Search for the cell housing the specified text and yield its [X, Y] center coordinate. 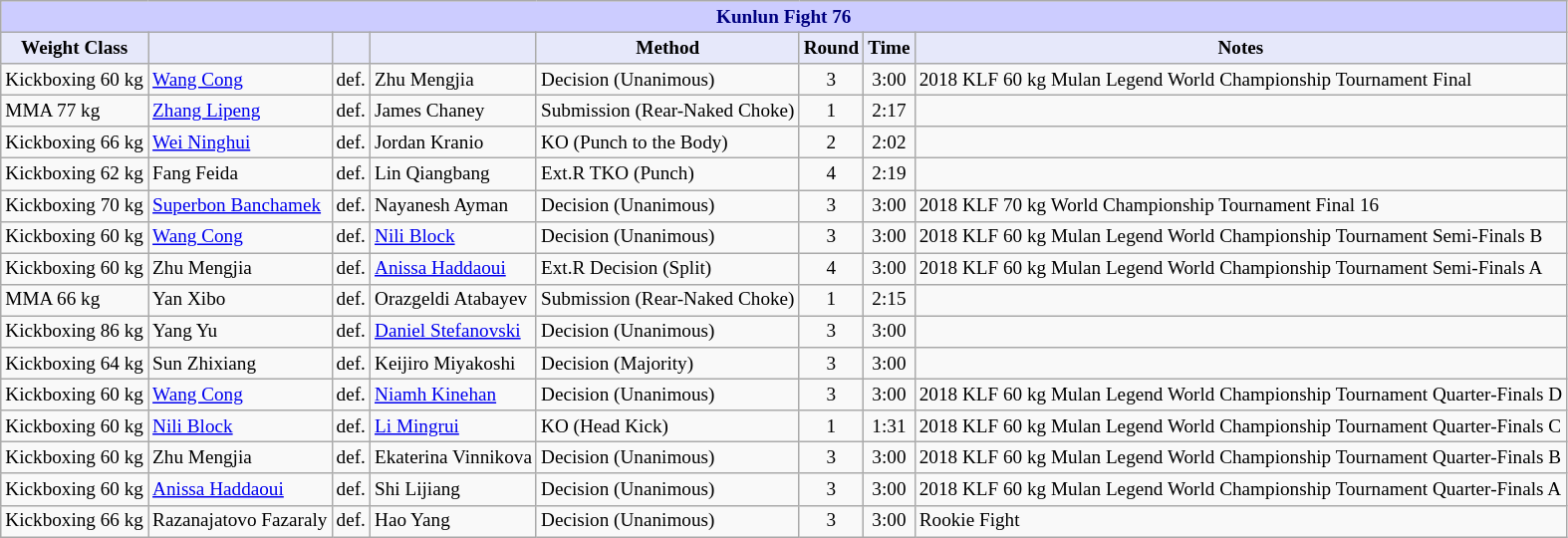
Yang Yu [240, 332]
James Chaney [452, 111]
Ext.R Decision (Split) [667, 269]
2:15 [889, 300]
Hao Yang [452, 521]
Sun Zhixiang [240, 364]
Nayanesh Ayman [452, 205]
Notes [1241, 48]
2:02 [889, 142]
Method [667, 48]
2018 KLF 60 kg Mulan Legend World Championship Tournament Quarter-Finals C [1241, 426]
Ekaterina Vinnikova [452, 458]
2018 KLF 60 kg Mulan Legend World Championship Tournament Semi-Finals A [1241, 269]
2:17 [889, 111]
2:19 [889, 174]
1:31 [889, 426]
Kickboxing 86 kg [75, 332]
Kickboxing 70 kg [75, 205]
Time [889, 48]
2018 KLF 60 kg Mulan Legend World Championship Tournament Final [1241, 80]
Zhang Lipeng [240, 111]
Niamh Kinehan [452, 395]
Orazgeldi Atabayev [452, 300]
2018 KLF 70 kg World Championship Tournament Final 16 [1241, 205]
2018 KLF 60 kg Mulan Legend World Championship Tournament Quarter-Finals D [1241, 395]
2 [831, 142]
Kunlun Fight 76 [784, 17]
Fang Feida [240, 174]
Yan Xibo [240, 300]
Keijiro Miyakoshi [452, 364]
2018 KLF 60 kg Mulan Legend World Championship Tournament Quarter-Finals B [1241, 458]
Ext.R TKO (Punch) [667, 174]
Jordan Kranio [452, 142]
MMA 77 kg [75, 111]
Decision (Majority) [667, 364]
Lin Qiangbang [452, 174]
KO (Punch to the Body) [667, 142]
Round [831, 48]
Kickboxing 62 kg [75, 174]
Weight Class [75, 48]
Rookie Fight [1241, 521]
Superbon Banchamek [240, 205]
Wei Ninghui [240, 142]
Shi Lijiang [452, 489]
Razanajatovo Fazaraly [240, 521]
Kickboxing 64 kg [75, 364]
Daniel Stefanovski [452, 332]
MMA 66 kg [75, 300]
KO (Head Kick) [667, 426]
2018 KLF 60 kg Mulan Legend World Championship Tournament Quarter-Finals A [1241, 489]
2018 KLF 60 kg Mulan Legend World Championship Tournament Semi-Finals B [1241, 237]
Li Mingrui [452, 426]
